Extract the [X, Y] coordinate from the center of the cell holding the provided text.  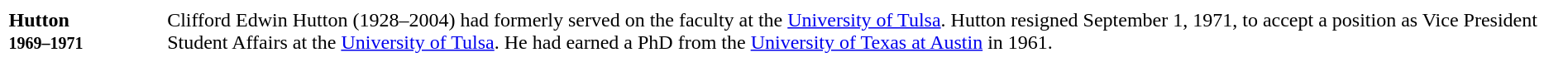
Hutton1969–1971 [81, 31]
